Determine the [X, Y] coordinate at the center of the cell enclosing the given text.  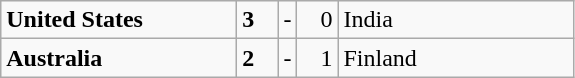
Australia [119, 58]
0 [318, 20]
Finland [456, 58]
India [456, 20]
2 [258, 58]
3 [258, 20]
United States [119, 20]
1 [318, 58]
